Locate the cell with the specified text and output its (X, Y) center coordinate. 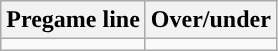
Over/under (210, 20)
Pregame line (74, 20)
